Find where the given text appears and provide that cell's center as (X, Y) coordinate. 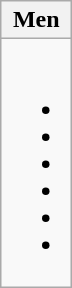
Men (36, 20)
